For the text-containing cell, return its midpoint in [X, Y] coordinate format. 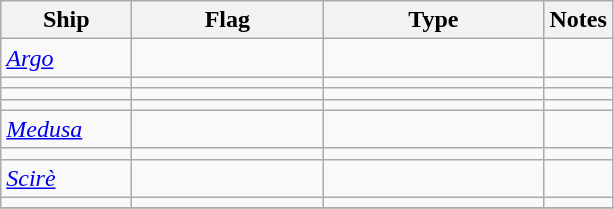
Ship [66, 20]
Argo [66, 58]
Scirè [66, 178]
Flag [228, 20]
Notes [578, 20]
Type [434, 20]
Medusa [66, 129]
